Provide the (X, Y) coordinate of the cell's center where the given text is located.  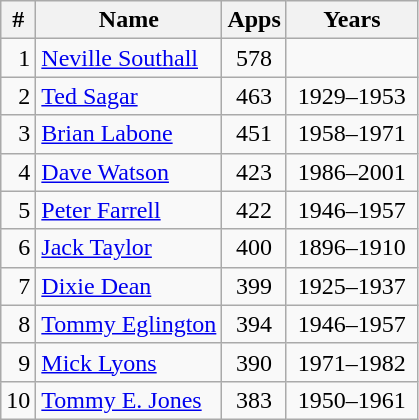
9 (18, 362)
# (18, 20)
6 (18, 248)
1925–1937 (352, 286)
400 (254, 248)
Name (129, 20)
Dave Watson (129, 172)
4 (18, 172)
2 (18, 96)
1950–1961 (352, 400)
Peter Farrell (129, 210)
7 (18, 286)
1971–1982 (352, 362)
3 (18, 134)
1986–2001 (352, 172)
463 (254, 96)
578 (254, 58)
383 (254, 400)
8 (18, 324)
422 (254, 210)
1958–1971 (352, 134)
Years (352, 20)
423 (254, 172)
Dixie Dean (129, 286)
1929–1953 (352, 96)
451 (254, 134)
Brian Labone (129, 134)
10 (18, 400)
Apps (254, 20)
Neville Southall (129, 58)
Tommy Eglington (129, 324)
Ted Sagar (129, 96)
390 (254, 362)
399 (254, 286)
Jack Taylor (129, 248)
1896–1910 (352, 248)
5 (18, 210)
1 (18, 58)
394 (254, 324)
Tommy E. Jones (129, 400)
Mick Lyons (129, 362)
